Locate the cell with the specified text and output its (x, y) center coordinate. 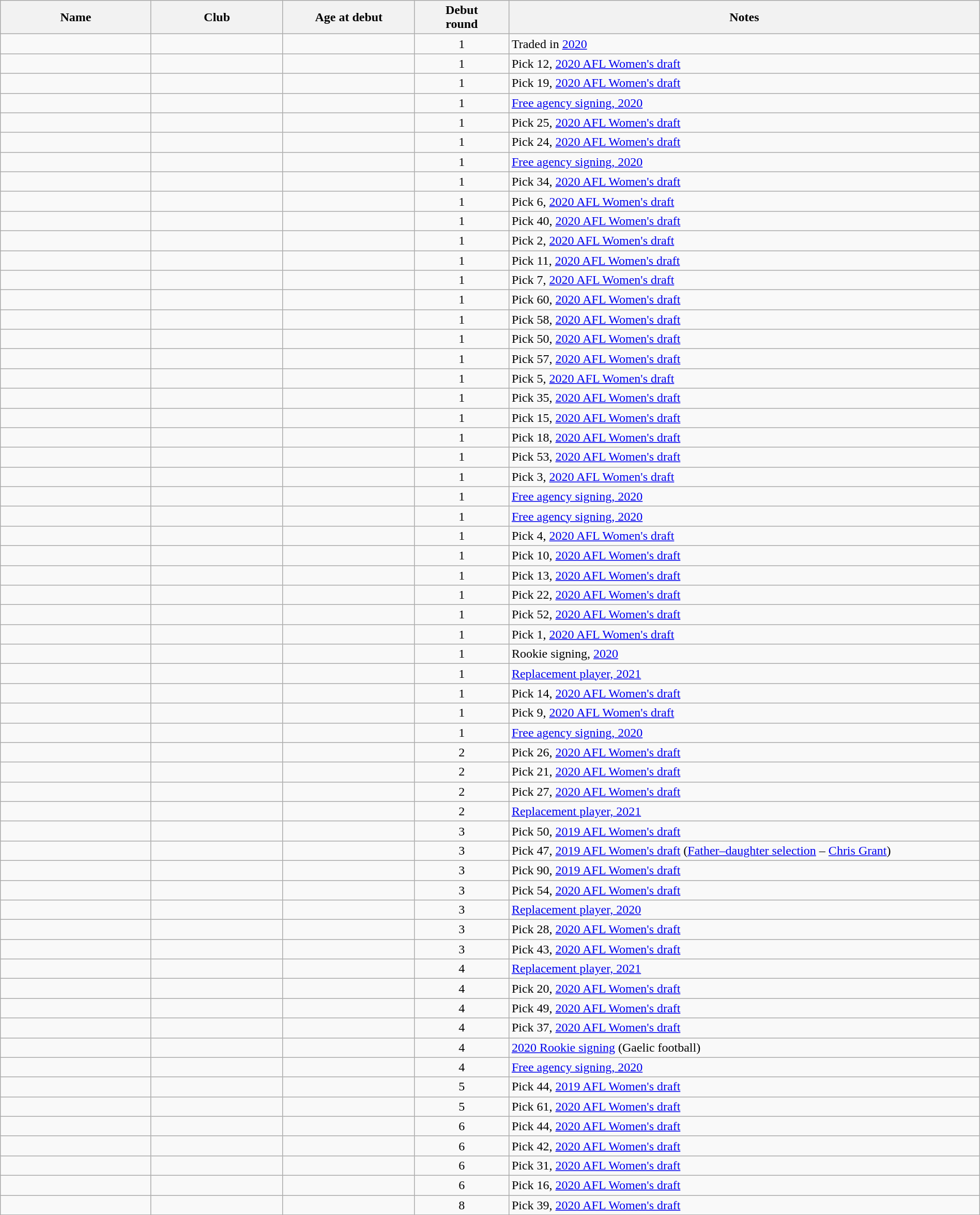
Pick 18, 2020 AFL Women's draft (744, 437)
Rookie signing, 2020 (744, 654)
8 (462, 1205)
Pick 3, 2020 AFL Women's draft (744, 477)
Pick 22, 2020 AFL Women's draft (744, 595)
Pick 7, 2020 AFL Women's draft (744, 280)
Pick 26, 2020 AFL Women's draft (744, 752)
Pick 10, 2020 AFL Women's draft (744, 555)
Pick 24, 2020 AFL Women's draft (744, 142)
Pick 25, 2020 AFL Women's draft (744, 123)
2020 Rookie signing (Gaelic football) (744, 1047)
Pick 34, 2020 AFL Women's draft (744, 181)
Pick 6, 2020 AFL Women's draft (744, 201)
Pick 4, 2020 AFL Women's draft (744, 536)
Pick 2, 2020 AFL Women's draft (744, 240)
Pick 50, 2020 AFL Women's draft (744, 339)
Club (217, 18)
Pick 35, 2020 AFL Women's draft (744, 398)
Pick 39, 2020 AFL Women's draft (744, 1205)
Pick 52, 2020 AFL Women's draft (744, 615)
Pick 43, 2020 AFL Women's draft (744, 949)
Pick 40, 2020 AFL Women's draft (744, 221)
Pick 50, 2019 AFL Women's draft (744, 831)
Pick 90, 2019 AFL Women's draft (744, 870)
Pick 12, 2020 AFL Women's draft (744, 64)
Pick 44, 2020 AFL Women's draft (744, 1126)
Pick 13, 2020 AFL Women's draft (744, 575)
Pick 54, 2020 AFL Women's draft (744, 890)
Notes (744, 18)
Pick 44, 2019 AFL Women's draft (744, 1087)
Pick 15, 2020 AFL Women's draft (744, 418)
Pick 58, 2020 AFL Women's draft (744, 320)
Replacement player, 2020 (744, 910)
Pick 21, 2020 AFL Women's draft (744, 772)
Pick 49, 2020 AFL Women's draft (744, 1008)
Pick 47, 2019 AFL Women's draft (Father–daughter selection – Chris Grant) (744, 850)
Age at debut (348, 18)
Pick 61, 2020 AFL Women's draft (744, 1106)
Pick 27, 2020 AFL Women's draft (744, 792)
Pick 42, 2020 AFL Women's draft (744, 1146)
Pick 28, 2020 AFL Women's draft (744, 930)
Pick 37, 2020 AFL Women's draft (744, 1028)
Pick 14, 2020 AFL Women's draft (744, 693)
Pick 57, 2020 AFL Women's draft (744, 359)
Pick 53, 2020 AFL Women's draft (744, 457)
Name (75, 18)
Pick 60, 2020 AFL Women's draft (744, 300)
Debutround (462, 18)
Pick 19, 2020 AFL Women's draft (744, 83)
Pick 1, 2020 AFL Women's draft (744, 634)
Pick 11, 2020 AFL Women's draft (744, 260)
Pick 16, 2020 AFL Women's draft (744, 1185)
Traded in 2020 (744, 44)
Pick 5, 2020 AFL Women's draft (744, 378)
Pick 20, 2020 AFL Women's draft (744, 989)
Pick 31, 2020 AFL Women's draft (744, 1165)
Pick 9, 2020 AFL Women's draft (744, 713)
